Output the [X, Y] coordinate of the center of the cell containing the given text.  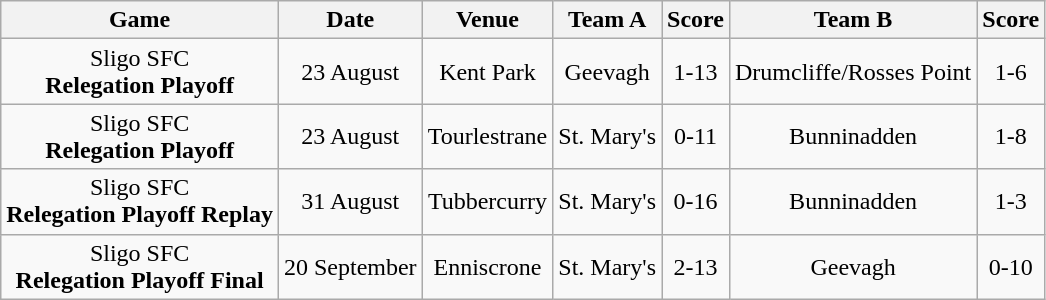
Team B [852, 20]
Game [140, 20]
0-16 [696, 202]
0-11 [696, 136]
1-13 [696, 72]
1-3 [1011, 202]
Enniscrone [488, 266]
Drumcliffe/Rosses Point [852, 72]
Sligo SFCRelegation Playoff Replay [140, 202]
1-8 [1011, 136]
0-10 [1011, 266]
Sligo SFCRelegation Playoff Final [140, 266]
1-6 [1011, 72]
Team A [608, 20]
2-13 [696, 266]
Tourlestrane [488, 136]
Venue [488, 20]
Tubbercurry [488, 202]
20 September [350, 266]
31 August [350, 202]
Kent Park [488, 72]
Date [350, 20]
